Locate the cell with the specified text and output its (X, Y) center coordinate. 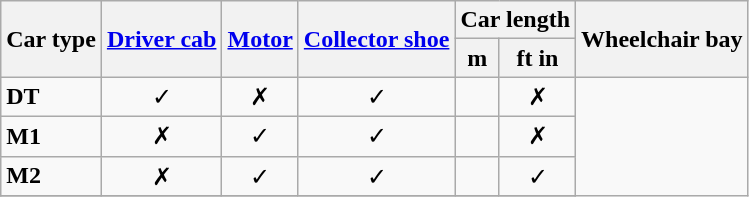
M2 (52, 176)
Car type (52, 39)
m (478, 58)
Wheelchair bay (662, 39)
Motor (260, 39)
Collector shoe (376, 39)
Driver cab (162, 39)
Car length (516, 20)
M1 (52, 136)
ft in (537, 58)
DT (52, 97)
